Capture the cell that displays the provided text and extract its (X, Y) central coordinate. 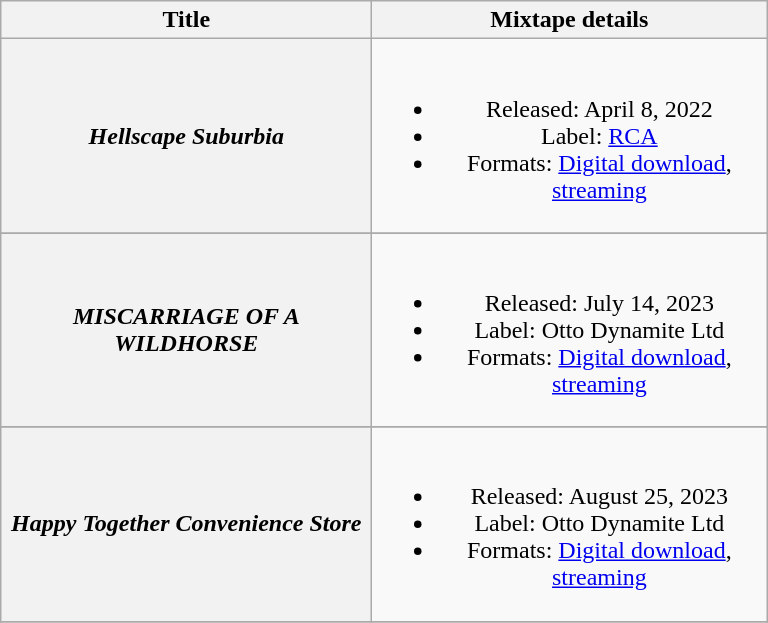
Hellscape Suburbia (186, 136)
MISCARRIAGE OF A WILDHORSE (186, 330)
Released: April 8, 2022Label: RCAFormats: Digital download, streaming (570, 136)
Mixtape details (570, 20)
Happy Together Convenience Store (186, 524)
Released: July 14, 2023Label: Otto Dynamite LtdFormats: Digital download, streaming (570, 330)
Released: August 25, 2023Label: Otto Dynamite LtdFormats: Digital download, streaming (570, 524)
Title (186, 20)
